Output the [X, Y] coordinate of the center of the cell containing the given text.  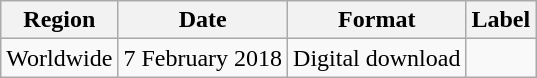
Date [203, 20]
Region [60, 20]
Digital download [377, 58]
Worldwide [60, 58]
Format [377, 20]
7 February 2018 [203, 58]
Label [501, 20]
